Determine the [x, y] coordinate at the center of the cell enclosing the given text.  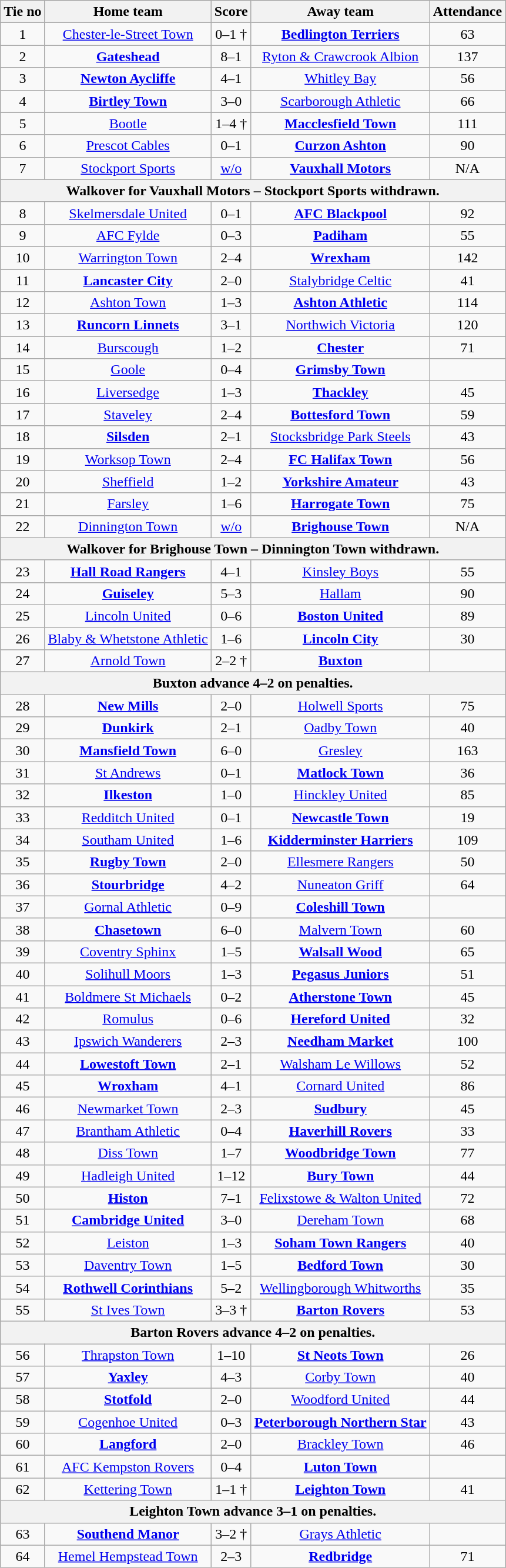
4–2 [231, 885]
St Neots Town [340, 1355]
Hereford United [340, 1019]
Bedlington Terriers [340, 34]
Langford [128, 1444]
Daventry Town [128, 1265]
5–2 [231, 1287]
Walkover for Brighouse Town – Dinnington Town withdrawn. [253, 549]
Boston United [340, 616]
Thrapston Town [128, 1355]
Goole [128, 370]
25 [22, 616]
Malvern Town [340, 929]
Woodford United [340, 1400]
Corby Town [340, 1377]
Needham Market [340, 1042]
Stalybridge Celtic [340, 281]
1–12 [231, 1176]
111 [467, 124]
Home team [128, 12]
3–2 † [231, 1534]
Cogenhoe United [128, 1422]
65 [467, 952]
Ashton Athletic [340, 303]
Yorkshire Amateur [340, 482]
2–2 † [231, 661]
28 [22, 706]
Redditch United [128, 818]
23 [22, 571]
Stockport Sports [128, 168]
Hemel Hempstead Town [128, 1556]
7–1 [231, 1198]
Guiseley [128, 593]
AFC Kempston Rovers [128, 1467]
FC Halifax Town [340, 459]
1 [22, 34]
49 [22, 1176]
114 [467, 303]
Romulus [128, 1019]
142 [467, 258]
AFC Blackpool [340, 213]
Stocksbridge Park Steels [340, 437]
Buxton [340, 661]
Holwell Sports [340, 706]
29 [22, 728]
Sheffield [128, 482]
3–1 [231, 325]
Haverhill Rovers [340, 1131]
Kinsley Boys [340, 571]
15 [22, 370]
Chasetown [128, 929]
Harrogate Town [340, 504]
109 [467, 840]
Chester-le-Street Town [128, 34]
Bottesford Town [340, 415]
14 [22, 348]
163 [467, 750]
Ryton & Crawcrook Albion [340, 56]
92 [467, 213]
100 [467, 1042]
48 [22, 1153]
62 [22, 1489]
Buxton advance 4–2 on penalties. [253, 683]
8–1 [231, 56]
Curzon Ashton [340, 146]
Hallam [340, 593]
Warrington Town [128, 258]
Vauxhall Motors [340, 168]
0–1 † [231, 34]
Matlock Town [340, 773]
Chester [340, 348]
Prescot Cables [128, 146]
1–4 † [231, 124]
Scarborough Athletic [340, 101]
New Mills [128, 706]
Ellesmere Rangers [340, 862]
47 [22, 1131]
Peterborough Northern Star [340, 1422]
34 [22, 840]
Cambridge United [128, 1220]
5 [22, 124]
Runcorn Linnets [128, 325]
Bootle [128, 124]
4 [22, 101]
Stotfold [128, 1400]
Pegasus Juniors [340, 974]
72 [467, 1198]
Coleshill Town [340, 907]
77 [467, 1153]
Lowestoft Town [128, 1064]
Gornal Athletic [128, 907]
Blaby & Whetstone Athletic [128, 638]
Staveley [128, 415]
Gresley [340, 750]
57 [22, 1377]
Walsham Le Willows [340, 1064]
1–10 [231, 1355]
Lincoln City [340, 638]
89 [467, 616]
21 [22, 504]
Southend Manor [128, 1534]
42 [22, 1019]
120 [467, 325]
1–0 [231, 795]
Away team [340, 12]
Nuneaton Griff [340, 885]
Liversedge [128, 392]
Newton Aycliffe [128, 79]
61 [22, 1467]
0–2 [231, 997]
Barton Rovers [340, 1310]
Northwich Victoria [340, 325]
Gateshead [128, 56]
27 [22, 661]
38 [22, 929]
Worksop Town [128, 459]
Newcastle Town [340, 818]
3 [22, 79]
Newmarket Town [128, 1109]
Grays Athletic [340, 1534]
Birtley Town [128, 101]
3–3 † [231, 1310]
1–1 † [231, 1489]
Cornard United [340, 1086]
Leighton Town advance 3–1 on penalties. [253, 1512]
Luton Town [340, 1467]
St Ives Town [128, 1310]
85 [467, 795]
Ashton Town [128, 303]
Bedford Town [340, 1265]
Wroxham [128, 1086]
Farsley [128, 504]
Wellingborough Whitworths [340, 1287]
4–3 [231, 1377]
Soham Town Rangers [340, 1243]
Wrexham [340, 258]
Skelmersdale United [128, 213]
6 [22, 146]
Stourbridge [128, 885]
Sudbury [340, 1109]
Lancaster City [128, 281]
Silsden [128, 437]
137 [467, 56]
Ilkeston [128, 795]
Kettering Town [128, 1489]
1–7 [231, 1153]
Dinnington Town [128, 526]
Brantham Athletic [128, 1131]
8 [22, 213]
Grimsby Town [340, 370]
Leiston [128, 1243]
17 [22, 415]
13 [22, 325]
Histon [128, 1198]
Hinckley United [340, 795]
Felixstowe & Walton United [340, 1198]
Brighouse Town [340, 526]
9 [22, 235]
11 [22, 281]
Mansfield Town [128, 750]
Dereham Town [340, 1220]
Southam United [128, 840]
Yaxley [128, 1377]
Burscough [128, 348]
Barton Rovers advance 4–2 on penalties. [253, 1332]
Coventry Sphinx [128, 952]
Hall Road Rangers [128, 571]
37 [22, 907]
Diss Town [128, 1153]
16 [22, 392]
12 [22, 303]
Dunkirk [128, 728]
54 [22, 1287]
Macclesfield Town [340, 124]
Lincoln United [128, 616]
0–9 [231, 907]
Woodbridge Town [340, 1153]
86 [467, 1086]
Walsall Wood [340, 952]
Attendance [467, 12]
7 [22, 168]
58 [22, 1400]
Walkover for Vauxhall Motors – Stockport Sports withdrawn. [253, 191]
10 [22, 258]
Bury Town [340, 1176]
Rugby Town [128, 862]
Solihull Moors [128, 974]
31 [22, 773]
68 [467, 1220]
5–3 [231, 593]
Leighton Town [340, 1489]
St Andrews [128, 773]
2 [22, 56]
Brackley Town [340, 1444]
Whitley Bay [340, 79]
22 [22, 526]
24 [22, 593]
Arnold Town [128, 661]
Oadby Town [340, 728]
Padiham [340, 235]
Kidderminster Harriers [340, 840]
Hadleigh United [128, 1176]
AFC Fylde [128, 235]
18 [22, 437]
66 [467, 101]
Atherstone Town [340, 997]
20 [22, 482]
Redbridge [340, 1556]
Rothwell Corinthians [128, 1287]
39 [22, 952]
Thackley [340, 392]
Boldmere St Michaels [128, 997]
Ipswich Wanderers [128, 1042]
Tie no [22, 12]
Score [231, 12]
